Scan for the cell matching the given text and deliver its [x, y] coordinate at center. 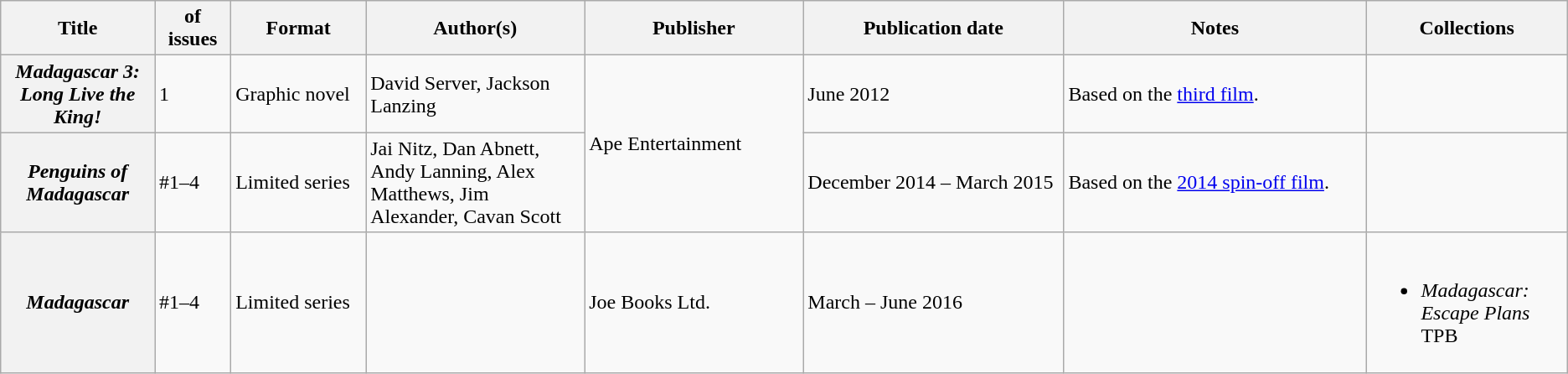
March – June 2016 [933, 302]
David Server, Jackson Lanzing [476, 94]
Title [78, 29]
Penguins of Madagascar [78, 183]
Madagascar 3: Long Live the King! [78, 94]
Publisher [694, 29]
Madagascar: Escape Plans TPB [1467, 302]
1 [193, 94]
Collections [1467, 29]
of issues [193, 29]
Ape Entertainment [694, 144]
Joe Books Ltd. [694, 302]
June 2012 [933, 94]
Graphic novel [298, 94]
December 2014 – March 2015 [933, 183]
Based on the 2014 spin-off film. [1215, 183]
Format [298, 29]
Notes [1215, 29]
Based on the third film. [1215, 94]
Publication date [933, 29]
Jai Nitz, Dan Abnett, Andy Lanning, Alex Matthews, Jim Alexander, Cavan Scott [476, 183]
Author(s) [476, 29]
Madagascar [78, 302]
